Provide the (X, Y) coordinate of the cell's center where the given text is located.  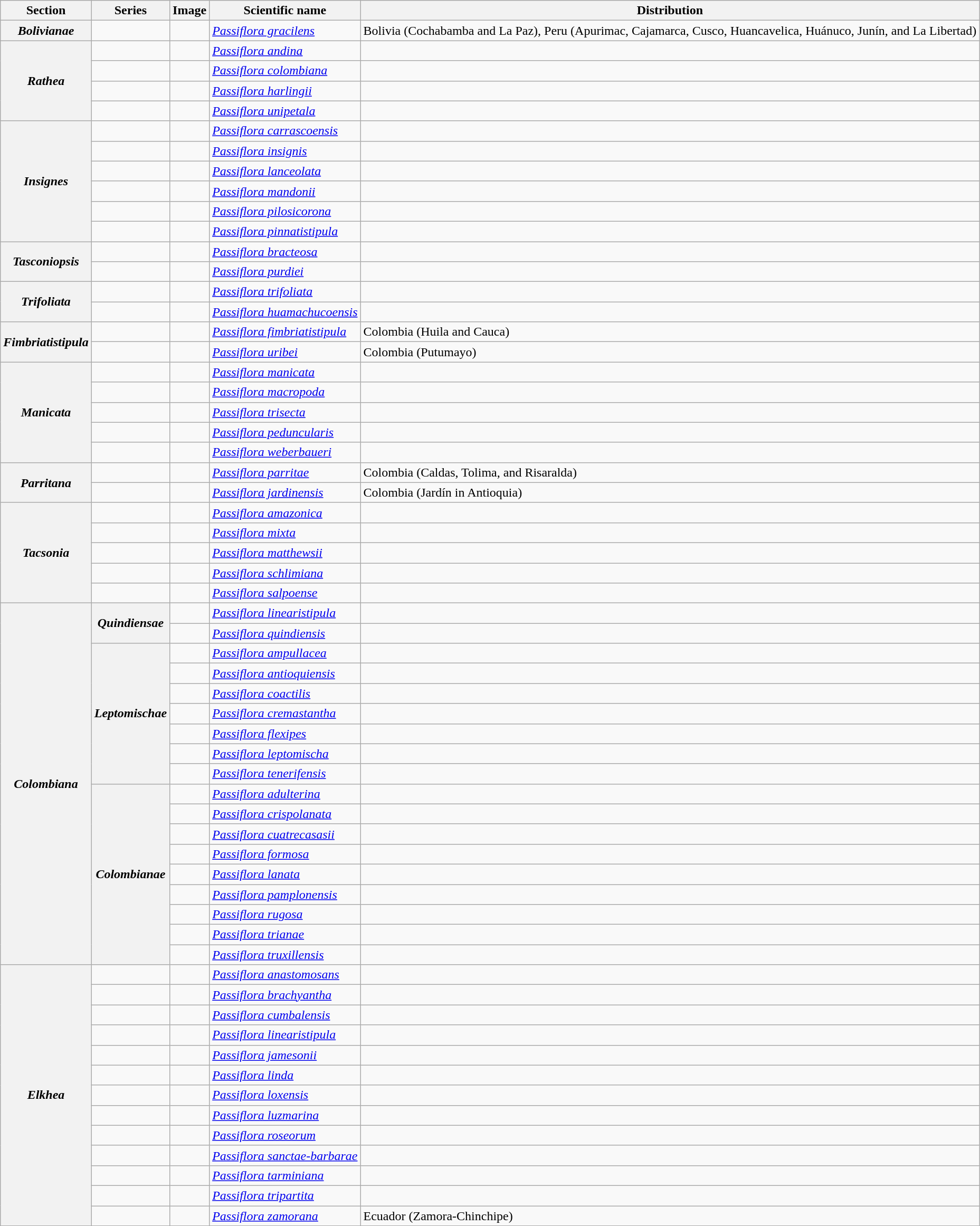
Leptomischae (130, 714)
Colombianae (130, 874)
Passiflora andina (285, 51)
Passiflora coactilis (285, 693)
Passiflora pamplonensis (285, 895)
Passiflora pinnatistipula (285, 231)
Passiflora linda (285, 1075)
Passiflora purdiei (285, 272)
Image (190, 11)
Colombiana (46, 784)
Passiflora ampullacea (285, 653)
Tacsonia (46, 553)
Tasconiopsis (46, 262)
Passiflora cuatrecasasii (285, 834)
Passiflora quindiensis (285, 633)
Passiflora parritae (285, 472)
Passiflora lanata (285, 874)
Section (46, 11)
Passiflora amazonica (285, 512)
Passiflora peduncularis (285, 432)
Passiflora luzmarina (285, 1115)
Passiflora uribei (285, 352)
Passiflora unipetala (285, 111)
Rathea (46, 81)
Passiflora truxillensis (285, 955)
Passiflora cremastantha (285, 714)
Passiflora huamachucoensis (285, 312)
Passiflora zamorana (285, 1215)
Passiflora manicata (285, 372)
Elkhea (46, 1096)
Manicata (46, 412)
Passiflora tarminiana (285, 1175)
Passiflora schlimiana (285, 573)
Trifoliata (46, 302)
Ecuador (Zamora-Chinchipe) (670, 1215)
Passiflora carrascoensis (285, 131)
Passiflora lanceolata (285, 171)
Passiflora adulterina (285, 794)
Quindiensae (130, 623)
Passiflora rugosa (285, 915)
Passiflora gracilens (285, 31)
Passiflora flexipes (285, 734)
Passiflora jardinensis (285, 492)
Passiflora formosa (285, 854)
Parritana (46, 482)
Passiflora salpoense (285, 593)
Passiflora trisecta (285, 412)
Passiflora anastomosans (285, 975)
Passiflora trifoliata (285, 292)
Passiflora loxensis (285, 1095)
Passiflora jamesonii (285, 1055)
Colombia (Caldas, Tolima, and Risaralda) (670, 472)
Passiflora trianae (285, 935)
Passiflora insignis (285, 151)
Passiflora mixta (285, 533)
Colombia (Huila and Cauca) (670, 332)
Distribution (670, 11)
Passiflora cumbalensis (285, 1015)
Passiflora harlingii (285, 91)
Passiflora leptomischa (285, 754)
Colombia (Jardín in Antioquia) (670, 492)
Passiflora matthewsii (285, 553)
Passiflora roseorum (285, 1135)
Passiflora crispolanata (285, 814)
Bolivianae (46, 31)
Passiflora weberbaueri (285, 452)
Insignes (46, 181)
Passiflora macropoda (285, 392)
Passiflora colombiana (285, 71)
Passiflora brachyantha (285, 995)
Passiflora fimbriatistipula (285, 332)
Passiflora tenerifensis (285, 774)
Passiflora antioquiensis (285, 673)
Passiflora sanctae-barbarae (285, 1155)
Passiflora tripartita (285, 1195)
Passiflora bracteosa (285, 252)
Bolivia (Cochabamba and La Paz), Peru (Apurimac, Cajamarca, Cusco, Huancavelica, Huánuco, Junín, and La Libertad) (670, 31)
Fimbriatistipula (46, 342)
Scientific name (285, 11)
Series (130, 11)
Passiflora pilosicorona (285, 211)
Colombia (Putumayo) (670, 352)
Passiflora mandonii (285, 191)
